Determine the (X, Y) coordinate at the center of the cell enclosing the given text.  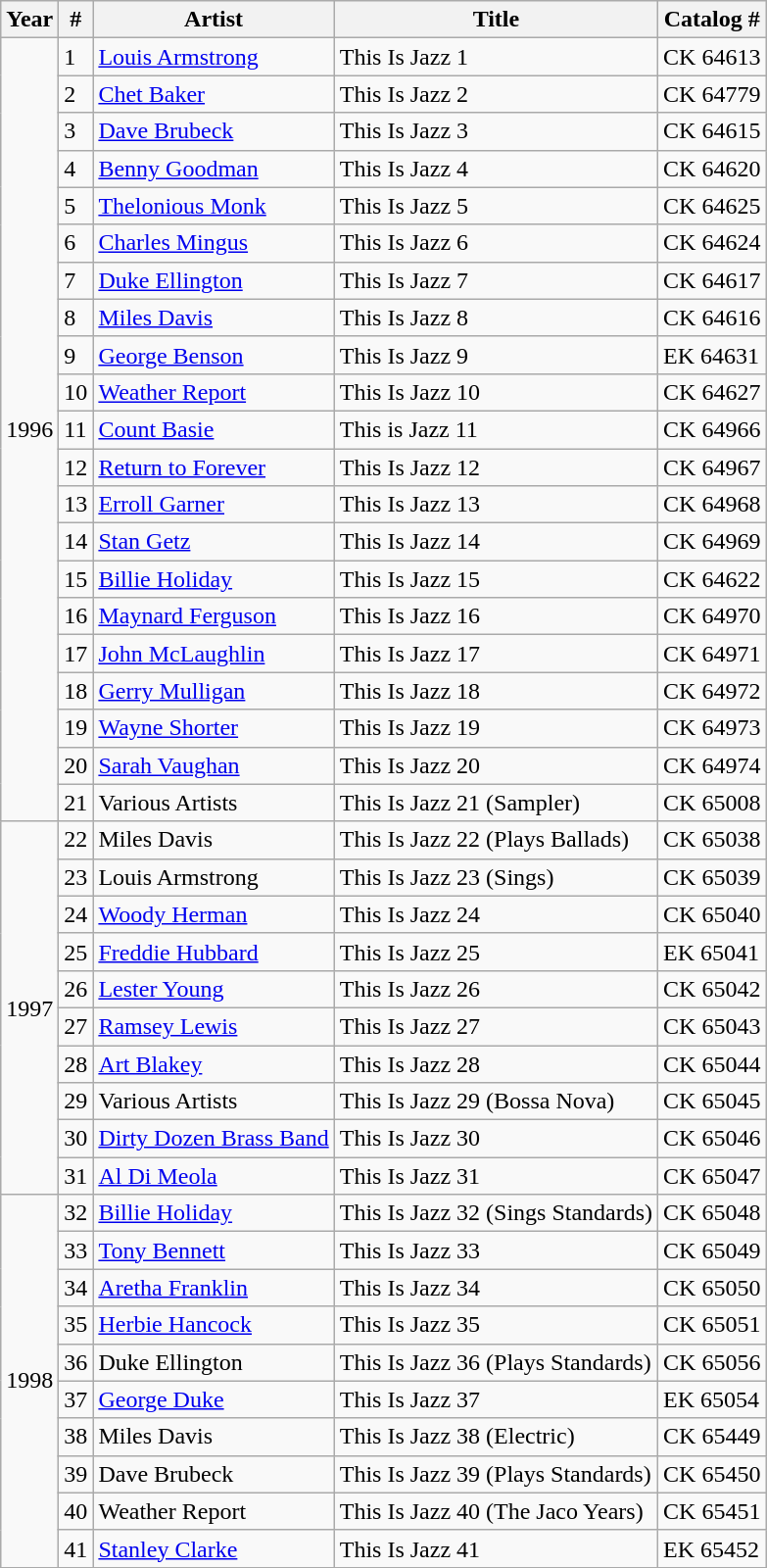
This Is Jazz 9 (496, 355)
Charles Mingus (214, 243)
Title (496, 20)
24 (76, 914)
This Is Jazz 7 (496, 280)
EK 65041 (712, 952)
CK 64615 (712, 131)
This Is Jazz 25 (496, 952)
This Is Jazz 28 (496, 1063)
Sarah Vaughan (214, 765)
EK 65054 (712, 1399)
34 (76, 1288)
This Is Jazz 24 (496, 914)
CK 65039 (712, 877)
23 (76, 877)
Stan Getz (214, 542)
9 (76, 355)
32 (76, 1213)
CK 64627 (712, 392)
CK 65450 (712, 1474)
This Is Jazz 30 (496, 1139)
21 (76, 803)
This Is Jazz 4 (496, 169)
This Is Jazz 19 (496, 728)
CK 65043 (712, 1026)
EK 64631 (712, 355)
CK 64969 (712, 542)
18 (76, 691)
This Is Jazz 18 (496, 691)
This Is Jazz 38 (Electric) (496, 1437)
Chet Baker (214, 94)
This Is Jazz 33 (496, 1250)
This Is Jazz 34 (496, 1288)
CK 64973 (712, 728)
12 (76, 467)
7 (76, 280)
1996 (29, 429)
This Is Jazz 15 (496, 579)
16 (76, 616)
CK 65045 (712, 1102)
This Is Jazz 14 (496, 542)
Al Di Meola (214, 1176)
George Benson (214, 355)
Freddie Hubbard (214, 952)
This Is Jazz 12 (496, 467)
17 (76, 654)
CK 64616 (712, 318)
CK 64972 (712, 691)
CK 65047 (712, 1176)
39 (76, 1474)
6 (76, 243)
CK 65449 (712, 1437)
This Is Jazz 41 (496, 1548)
20 (76, 765)
Year (29, 20)
# (76, 20)
John McLaughlin (214, 654)
This Is Jazz 21 (Sampler) (496, 803)
19 (76, 728)
This Is Jazz 3 (496, 131)
Woody Herman (214, 914)
25 (76, 952)
CK 65049 (712, 1250)
Wayne Shorter (214, 728)
CK 65040 (712, 914)
Return to Forever (214, 467)
CK 64624 (712, 243)
1998 (29, 1382)
Art Blakey (214, 1063)
28 (76, 1063)
This Is Jazz 22 (Plays Ballads) (496, 840)
This Is Jazz 31 (496, 1176)
CK 64968 (712, 505)
CK 65050 (712, 1288)
13 (76, 505)
Thelonious Monk (214, 206)
35 (76, 1325)
This Is Jazz 39 (Plays Standards) (496, 1474)
2 (76, 94)
This Is Jazz 10 (496, 392)
11 (76, 429)
Benny Goodman (214, 169)
CK 64970 (712, 616)
This Is Jazz 40 (The Jaco Years) (496, 1511)
CK 65048 (712, 1213)
This Is Jazz 16 (496, 616)
CK 65051 (712, 1325)
This is Jazz 11 (496, 429)
This Is Jazz 8 (496, 318)
1 (76, 57)
CK 64966 (712, 429)
Herbie Hancock (214, 1325)
Tony Bennett (214, 1250)
27 (76, 1026)
This Is Jazz 1 (496, 57)
CK 64971 (712, 654)
CK 64622 (712, 579)
This Is Jazz 32 (Sings Standards) (496, 1213)
This Is Jazz 6 (496, 243)
Dirty Dozen Brass Band (214, 1139)
This Is Jazz 27 (496, 1026)
This Is Jazz 2 (496, 94)
CK 64967 (712, 467)
CK 64974 (712, 765)
Maynard Ferguson (214, 616)
Erroll Garner (214, 505)
14 (76, 542)
37 (76, 1399)
30 (76, 1139)
22 (76, 840)
This Is Jazz 36 (Plays Standards) (496, 1362)
This Is Jazz 17 (496, 654)
CK 64613 (712, 57)
CK 64617 (712, 280)
EK 65452 (712, 1548)
CK 65042 (712, 989)
3 (76, 131)
Artist (214, 20)
26 (76, 989)
Aretha Franklin (214, 1288)
Gerry Mulligan (214, 691)
Ramsey Lewis (214, 1026)
1997 (29, 1007)
This Is Jazz 23 (Sings) (496, 877)
29 (76, 1102)
This Is Jazz 13 (496, 505)
This Is Jazz 5 (496, 206)
This Is Jazz 35 (496, 1325)
CK 64779 (712, 94)
George Duke (214, 1399)
40 (76, 1511)
CK 65038 (712, 840)
10 (76, 392)
5 (76, 206)
8 (76, 318)
CK 65044 (712, 1063)
CK 65451 (712, 1511)
Stanley Clarke (214, 1548)
41 (76, 1548)
Catalog # (712, 20)
CK 65046 (712, 1139)
CK 64620 (712, 169)
31 (76, 1176)
Lester Young (214, 989)
36 (76, 1362)
CK 64625 (712, 206)
33 (76, 1250)
This Is Jazz 37 (496, 1399)
This Is Jazz 20 (496, 765)
Count Basie (214, 429)
This Is Jazz 29 (Bossa Nova) (496, 1102)
4 (76, 169)
15 (76, 579)
CK 65008 (712, 803)
CK 65056 (712, 1362)
This Is Jazz 26 (496, 989)
38 (76, 1437)
